Identify which cell holds the provided text, then report its (X, Y) central coordinate. 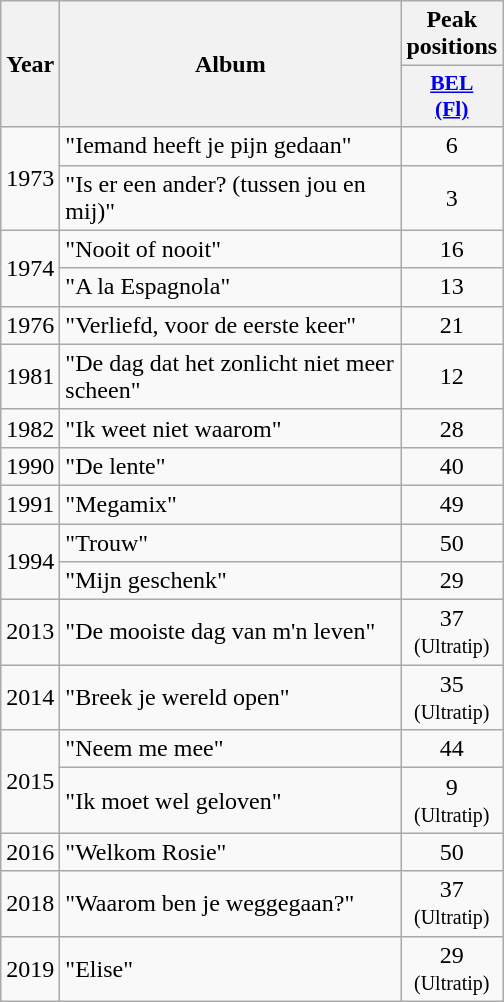
1973 (30, 178)
Album (230, 64)
"Waarom ben je weggegaan?" (230, 904)
16 (452, 249)
3 (452, 198)
1976 (30, 325)
1991 (30, 504)
9(Ultratip) (452, 800)
"Verliefd, voor de eerste keer" (230, 325)
13 (452, 287)
"Elise" (230, 968)
Peak positions (452, 34)
49 (452, 504)
"Ik weet niet waarom" (230, 428)
Year (30, 64)
"Is er een ander? (tussen jou en mij)" (230, 198)
"A la Espagnola" (230, 287)
35(Ultratip) (452, 698)
2015 (30, 782)
"Breek je wereld open" (230, 698)
"Ik moet wel geloven" (230, 800)
2019 (30, 968)
1994 (30, 562)
"Welkom Rosie" (230, 852)
"De lente" (230, 466)
1982 (30, 428)
1981 (30, 376)
1974 (30, 268)
2016 (30, 852)
44 (452, 749)
2018 (30, 904)
21 (452, 325)
"Neem me mee" (230, 749)
40 (452, 466)
"Trouw" (230, 543)
"Megamix" (230, 504)
2014 (30, 698)
29(Ultratip) (452, 968)
BEL (Fl) (452, 96)
28 (452, 428)
29 (452, 581)
"De dag dat het zonlicht niet meer scheen" (230, 376)
"Mijn geschenk" (230, 581)
2013 (30, 632)
"Nooit of nooit" (230, 249)
1990 (30, 466)
6 (452, 146)
12 (452, 376)
"Iemand heeft je pijn gedaan" (230, 146)
"De mooiste dag van m'n leven" (230, 632)
